Extract the [x, y] coordinate from the center of the cell holding the provided text.  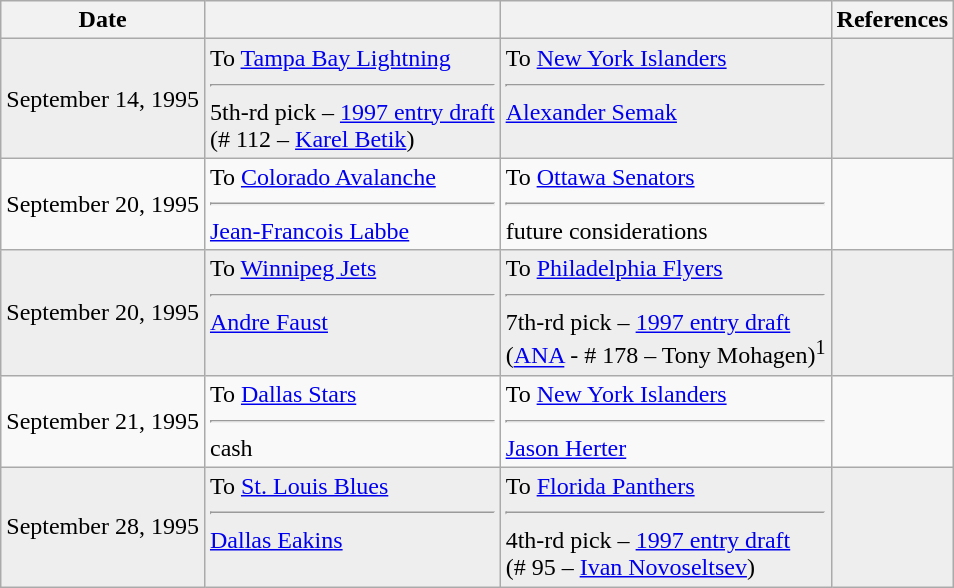
To Winnipeg JetsAndre Faust [352, 313]
To Colorado AvalancheJean-Francois Labbe [352, 204]
References [892, 20]
To Dallas Starscash [352, 421]
September 28, 1995 [103, 528]
To Ottawa Senatorsfuture considerations [666, 204]
To Tampa Bay Lightning5th-rd pick – 1997 entry draft(# 112 – Karel Betik) [352, 98]
To St. Louis BluesDallas Eakins [352, 528]
To New York IslandersAlexander Semak [666, 98]
To Philadelphia Flyers7th-rd pick – 1997 entry draft(ANA - # 178 – Tony Mohagen)1 [666, 313]
To Florida Panthers4th-rd pick – 1997 entry draft(# 95 – Ivan Novoseltsev) [666, 528]
September 21, 1995 [103, 421]
September 14, 1995 [103, 98]
To New York IslandersJason Herter [666, 421]
Date [103, 20]
